Capture the cell that displays the provided text and extract its (x, y) central coordinate. 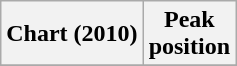
Peakposition (189, 34)
Chart (2010) (72, 34)
